From the cell containing the given text, extract its center point as (x, y) coordinate. 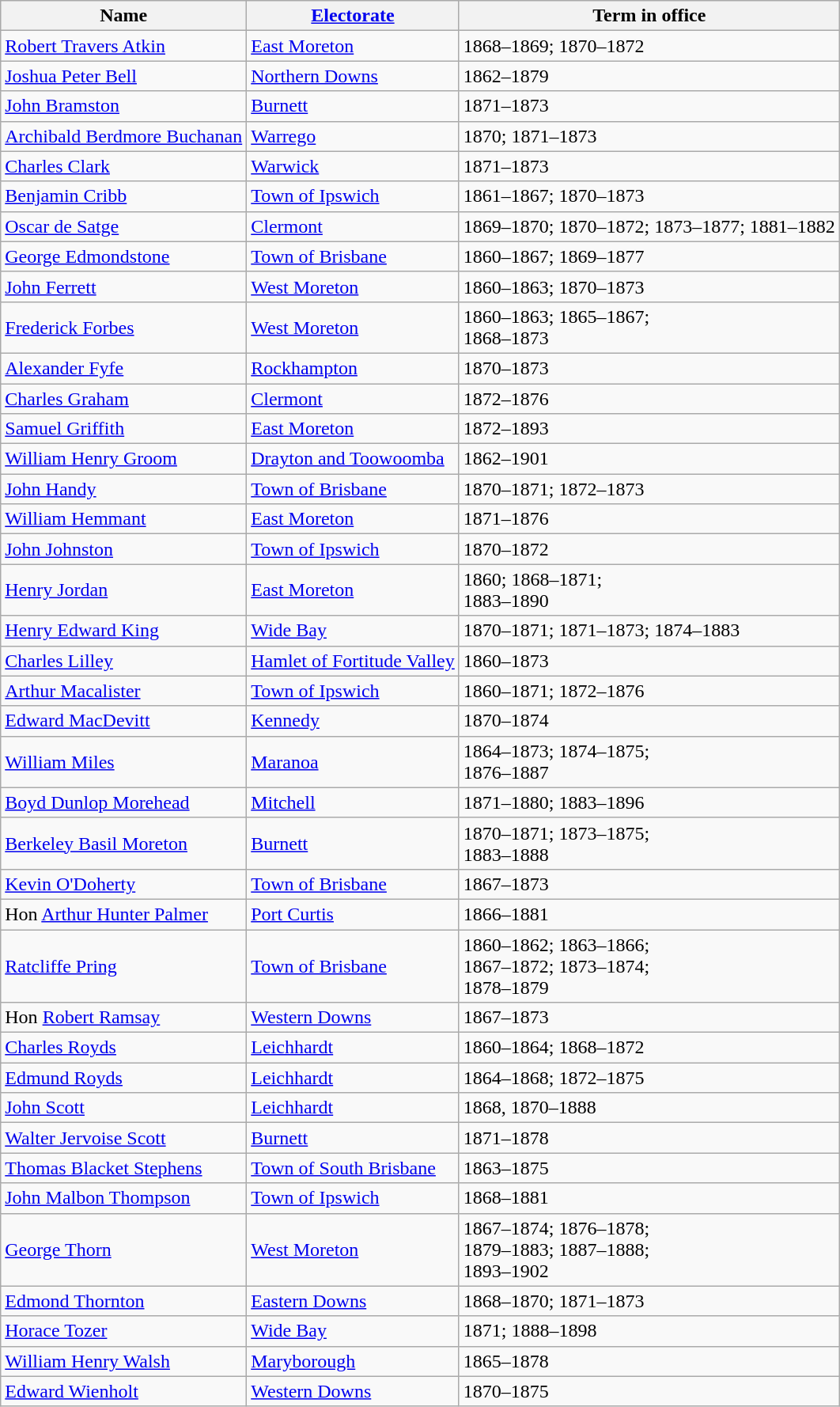
John Bramston (123, 106)
William Hemmant (123, 519)
Eastern Downs (353, 1301)
John Malbon Thompson (123, 1198)
George Edmondstone (123, 256)
1870–1871; 1871–1873; 1874–1883 (649, 631)
Kevin O'Doherty (123, 884)
1872–1876 (649, 398)
Archibald Berdmore Buchanan (123, 136)
Maranoa (353, 761)
1869–1870; 1870–1872; 1873–1877; 1881–1882 (649, 226)
1867–1874; 1876–1878;1879–1883; 1887–1888;1893–1902 (649, 1250)
1872–1893 (649, 429)
Walter Jervoise Scott (123, 1138)
William Henry Walsh (123, 1361)
1870–1872 (649, 549)
William Miles (123, 761)
Frederick Forbes (123, 328)
George Thorn (123, 1250)
Alexander Fyfe (123, 368)
Joshua Peter Bell (123, 76)
1871–1876 (649, 519)
Berkeley Basil Moreton (123, 844)
1860–1867; 1869–1877 (649, 256)
Henry Jordan (123, 590)
Hon Arthur Hunter Palmer (123, 914)
Henry Edward King (123, 631)
Northern Downs (353, 76)
1868–1881 (649, 1198)
Warwick (353, 166)
1870–1873 (649, 368)
John Johnston (123, 549)
1870–1874 (649, 721)
Horace Tozer (123, 1331)
1860–1863; 1865–1867;1868–1873 (649, 328)
Edward MacDevitt (123, 721)
1860–1871; 1872–1876 (649, 691)
1871–1880; 1883–1896 (649, 802)
Samuel Griffith (123, 429)
1863–1875 (649, 1168)
Port Curtis (353, 914)
1862–1879 (649, 76)
1861–1867; 1870–1873 (649, 196)
Charles Royds (123, 1048)
Drayton and Toowoomba (353, 459)
Charles Clark (123, 166)
1871–1878 (649, 1138)
1860; 1868–1871;1883–1890 (649, 590)
Edward Wienholt (123, 1391)
Warrego (353, 136)
John Handy (123, 489)
Maryborough (353, 1361)
1865–1878 (649, 1361)
Mitchell (353, 802)
Electorate (353, 16)
1870–1871; 1873–1875;1883–1888 (649, 844)
Benjamin Cribb (123, 196)
Charles Lilley (123, 661)
Edmund Royds (123, 1078)
Town of South Brisbane (353, 1168)
Name (123, 16)
John Ferrett (123, 286)
1862–1901 (649, 459)
1870; 1871–1873 (649, 136)
Edmond Thornton (123, 1301)
Boyd Dunlop Morehead (123, 802)
1860–1863; 1870–1873 (649, 286)
Hamlet of Fortitude Valley (353, 661)
1866–1881 (649, 914)
1870–1871; 1872–1873 (649, 489)
John Scott (123, 1108)
Rockhampton (353, 368)
1871; 1888–1898 (649, 1331)
1868, 1870–1888 (649, 1108)
Term in office (649, 16)
1868–1870; 1871–1873 (649, 1301)
Charles Graham (123, 398)
1870–1875 (649, 1391)
Oscar de Satge (123, 226)
Kennedy (353, 721)
1860–1864; 1868–1872 (649, 1048)
Ratcliffe Pring (123, 965)
Hon Robert Ramsay (123, 1018)
1860–1862; 1863–1866;1867–1872; 1873–1874;1878–1879 (649, 965)
Robert Travers Atkin (123, 46)
Thomas Blacket Stephens (123, 1168)
1868–1869; 1870–1872 (649, 46)
1864–1868; 1872–1875 (649, 1078)
1860–1873 (649, 661)
1864–1873; 1874–1875;1876–1887 (649, 761)
William Henry Groom (123, 459)
Arthur Macalister (123, 691)
